From the cell containing the given text, extract its center point as (x, y) coordinate. 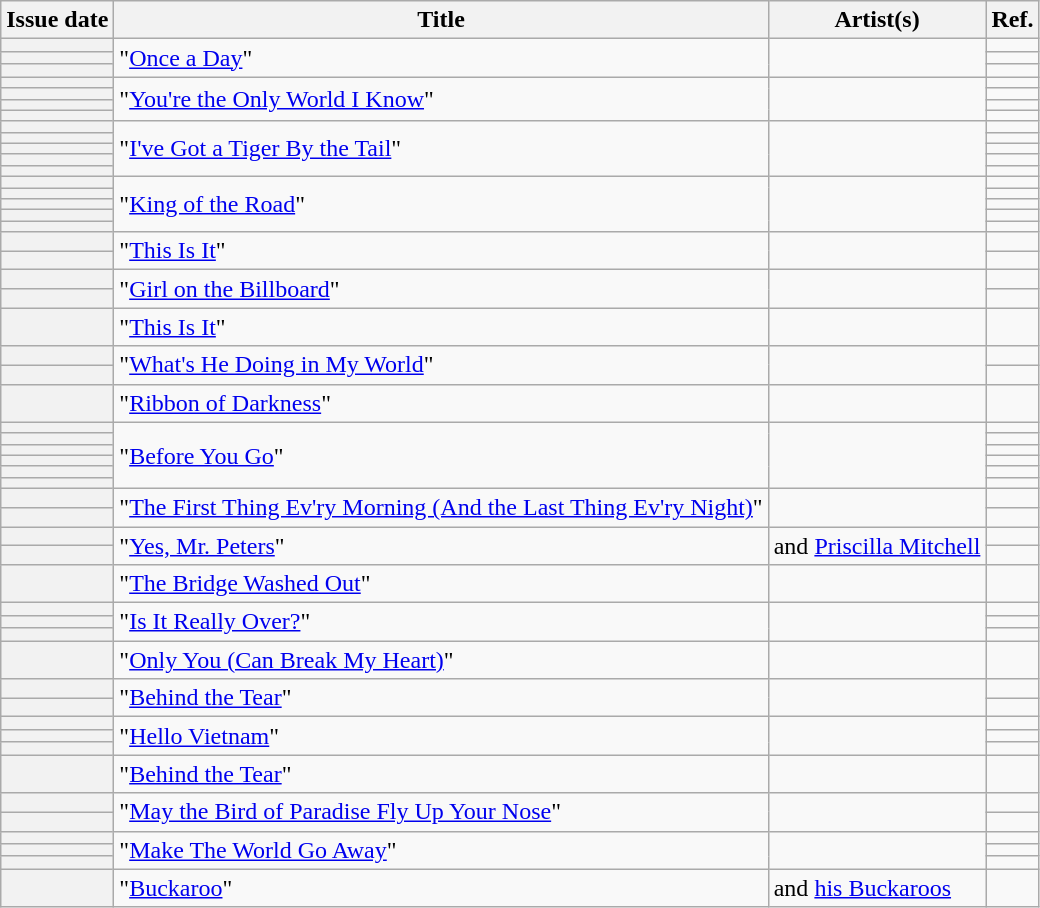
"King of the Road" (441, 204)
"Yes, Mr. Peters" (441, 545)
Ref. (1012, 20)
"I've Got a Tiger By the Tail" (441, 148)
and his Buckaroos (877, 888)
"The First Thing Ev'ry Morning (And the Last Thing Ev'ry Night)" (441, 507)
Title (441, 20)
"Ribbon of Darkness" (441, 403)
"Buckaroo" (441, 888)
"Girl on the Billboard" (441, 289)
Artist(s) (877, 20)
"Is It Really Over?" (441, 622)
Issue date (58, 20)
"The Bridge Washed Out" (441, 584)
"Before You Go" (441, 455)
"Hello Vietnam" (441, 736)
"Only You (Can Break My Heart)" (441, 660)
"Once a Day" (441, 58)
"What's He Doing in My World" (441, 365)
"May the Bird of Paradise Fly Up Your Nose" (441, 812)
"Make The World Go Away" (441, 850)
and Priscilla Mitchell (877, 545)
"You're the Only World I Know" (441, 99)
